Search for the cell housing the specified text and yield its [X, Y] center coordinate. 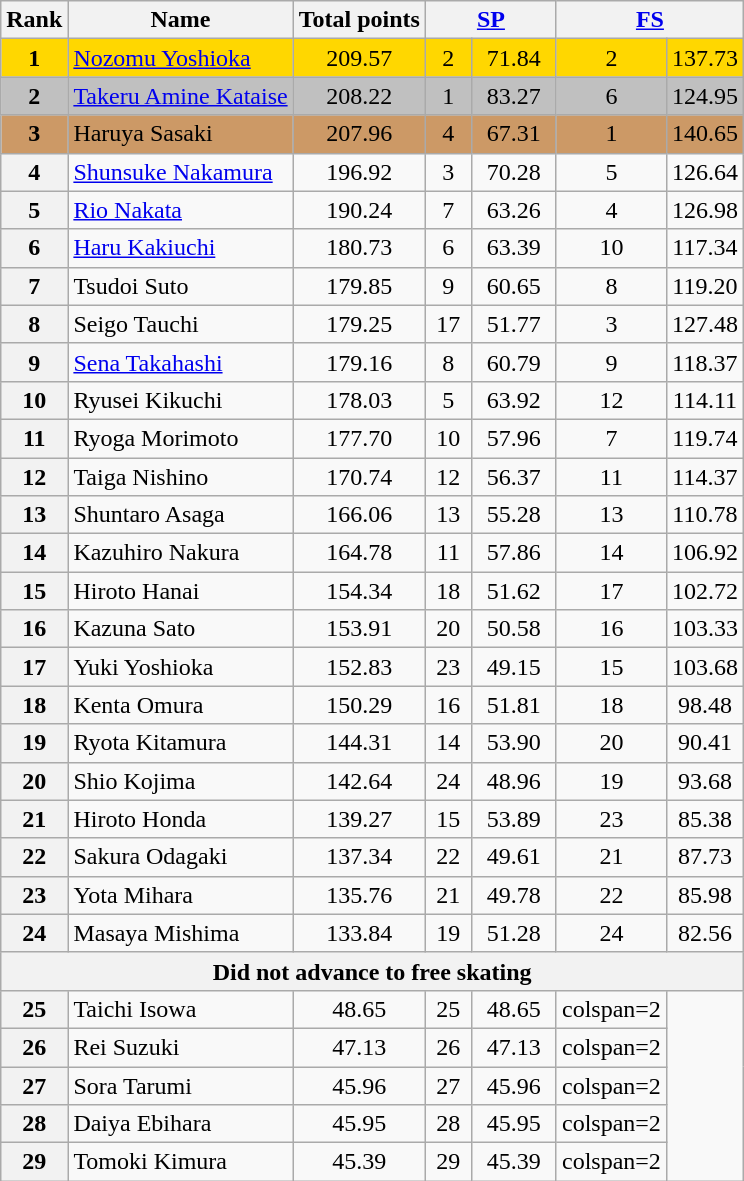
179.16 [359, 362]
133.84 [359, 933]
114.37 [704, 477]
Ryoga Morimoto [180, 438]
114.11 [704, 400]
Taichi Isowa [180, 1009]
Did not advance to free skating [372, 971]
48.96 [514, 781]
103.68 [704, 667]
60.79 [514, 362]
51.28 [514, 933]
Shuntaro Asaga [180, 515]
49.15 [514, 667]
Nozomu Yoshioka [180, 58]
98.48 [704, 705]
117.34 [704, 248]
103.33 [704, 629]
Daiya Ebihara [180, 1124]
53.89 [514, 819]
63.92 [514, 400]
150.29 [359, 705]
Rank [34, 20]
166.06 [359, 515]
127.48 [704, 324]
85.38 [704, 819]
51.81 [514, 705]
85.98 [704, 895]
106.92 [704, 553]
Sakura Odagaki [180, 857]
Sena Takahashi [180, 362]
110.78 [704, 515]
153.91 [359, 629]
Kazuna Sato [180, 629]
178.03 [359, 400]
67.31 [514, 134]
Hiroto Hanai [180, 591]
63.39 [514, 248]
83.27 [514, 96]
144.31 [359, 743]
57.96 [514, 438]
Shio Kojima [180, 781]
179.85 [359, 286]
49.78 [514, 895]
140.65 [704, 134]
49.61 [514, 857]
SP [490, 20]
Yota Mihara [180, 895]
152.83 [359, 667]
Tsudoi Suto [180, 286]
93.68 [704, 781]
190.24 [359, 210]
Masaya Mishima [180, 933]
57.86 [514, 553]
126.98 [704, 210]
164.78 [359, 553]
Hiroto Honda [180, 819]
Name [180, 20]
119.74 [704, 438]
135.76 [359, 895]
154.34 [359, 591]
Rio Nakata [180, 210]
Taiga Nishino [180, 477]
179.25 [359, 324]
FS [650, 20]
137.73 [704, 58]
55.28 [514, 515]
102.72 [704, 591]
207.96 [359, 134]
51.62 [514, 591]
Sora Tarumi [180, 1085]
Seigo Tauchi [180, 324]
126.64 [704, 172]
177.70 [359, 438]
Haruya Sasaki [180, 134]
196.92 [359, 172]
209.57 [359, 58]
Haru Kakiuchi [180, 248]
70.28 [514, 172]
82.56 [704, 933]
Rei Suzuki [180, 1047]
124.95 [704, 96]
Kazuhiro Nakura [180, 553]
Yuki Yoshioka [180, 667]
Tomoki Kimura [180, 1162]
90.41 [704, 743]
60.65 [514, 286]
Shunsuke Nakamura [180, 172]
50.58 [514, 629]
142.64 [359, 781]
51.77 [514, 324]
Ryota Kitamura [180, 743]
87.73 [704, 857]
137.34 [359, 857]
Takeru Amine Kataise [180, 96]
63.26 [514, 210]
53.90 [514, 743]
71.84 [514, 58]
170.74 [359, 477]
139.27 [359, 819]
Kenta Omura [180, 705]
Total points [359, 20]
208.22 [359, 96]
119.20 [704, 286]
56.37 [514, 477]
118.37 [704, 362]
Ryusei Kikuchi [180, 400]
180.73 [359, 248]
